Detect which cell encompasses the target text, then output its [X, Y] center coordinate. 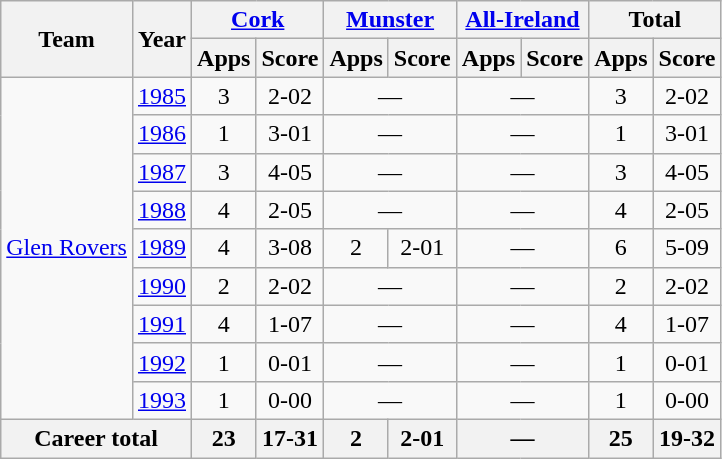
1989 [162, 248]
25 [621, 438]
Munster [390, 20]
1990 [162, 286]
19-32 [687, 438]
5-09 [687, 248]
1991 [162, 324]
Glen Rovers [67, 248]
1988 [162, 210]
Cork [258, 20]
1993 [162, 400]
1992 [162, 362]
Total [655, 20]
All-Ireland [522, 20]
3-08 [290, 248]
Career total [96, 438]
1987 [162, 172]
1985 [162, 96]
1986 [162, 134]
Year [162, 39]
6 [621, 248]
Team [67, 39]
17-31 [290, 438]
23 [224, 438]
